Determine the (x, y) coordinate at the center of the cell enclosing the given text.  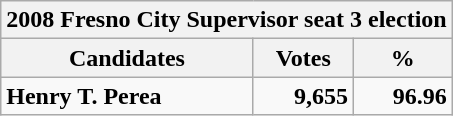
9,655 (303, 96)
2008 Fresno City Supervisor seat 3 election (226, 20)
96.96 (404, 96)
% (404, 58)
Henry T. Perea (127, 96)
Candidates (127, 58)
Votes (303, 58)
